Pinpoint the cell where the given text exists, returning its (X, Y) midpoint coordinate. 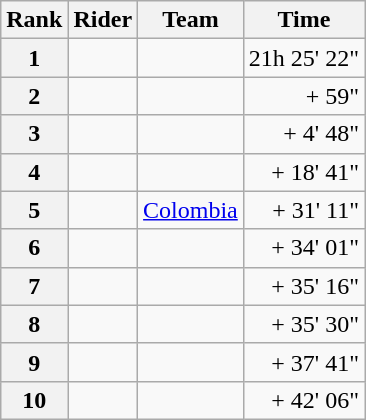
1 (34, 58)
Time (304, 20)
9 (34, 362)
Team (191, 20)
+ 34' 01" (304, 248)
+ 4' 48" (304, 134)
+ 35' 16" (304, 286)
+ 42' 06" (304, 400)
6 (34, 248)
+ 35' 30" (304, 324)
8 (34, 324)
4 (34, 172)
+ 59" (304, 96)
Rank (34, 20)
+ 18' 41" (304, 172)
Colombia (191, 210)
Rider (103, 20)
2 (34, 96)
5 (34, 210)
3 (34, 134)
21h 25' 22" (304, 58)
+ 37' 41" (304, 362)
7 (34, 286)
10 (34, 400)
+ 31' 11" (304, 210)
